Scan for the cell matching the given text and deliver its [x, y] coordinate at center. 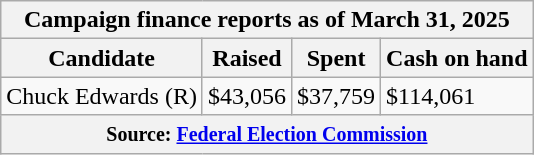
$37,759 [336, 96]
Campaign finance reports as of March 31, 2025 [267, 20]
Candidate [102, 58]
Cash on hand [457, 58]
$114,061 [457, 96]
Spent [336, 58]
Chuck Edwards (R) [102, 96]
Source: Federal Election Commission [267, 134]
Raised [246, 58]
$43,056 [246, 96]
